Output the (x, y) coordinate of the center of the cell containing the given text.  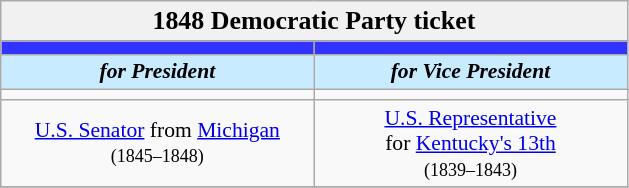
1848 Democratic Party ticket (314, 21)
U.S. Representativefor Kentucky's 13th(1839–1843) (470, 144)
U.S. Senator from Michigan(1845–1848) (158, 144)
for Vice President (470, 72)
for President (158, 72)
